Extract the [X, Y] coordinate from the center of the cell holding the provided text.  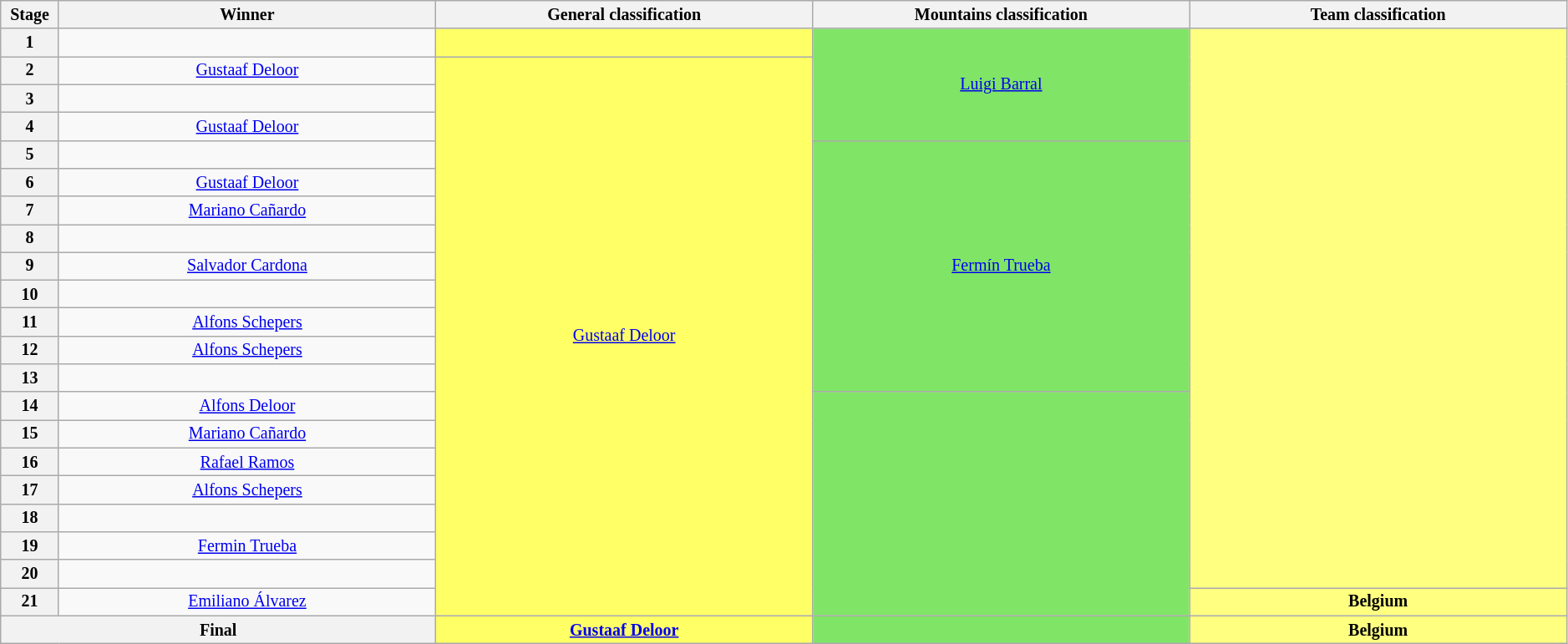
5 [30, 154]
14 [30, 406]
Mountains classification [1001, 15]
3 [30, 99]
Salvador Cardona [247, 266]
Winner [247, 15]
19 [30, 546]
Stage [30, 15]
12 [30, 351]
21 [30, 601]
1 [30, 43]
8 [30, 239]
13 [30, 378]
17 [30, 489]
Final [219, 630]
18 [30, 518]
6 [30, 182]
Luigi Barral [1001, 85]
Emiliano Álvarez [247, 601]
10 [30, 294]
2 [30, 70]
General classification [625, 15]
7 [30, 210]
Fermin Trueba [247, 546]
16 [30, 463]
4 [30, 127]
Rafael Ramos [247, 463]
9 [30, 266]
Alfons Deloor [247, 406]
Fermín Trueba [1001, 266]
15 [30, 434]
11 [30, 322]
Team classification [1378, 15]
20 [30, 573]
